From the cell containing the given text, extract its center point as [X, Y] coordinate. 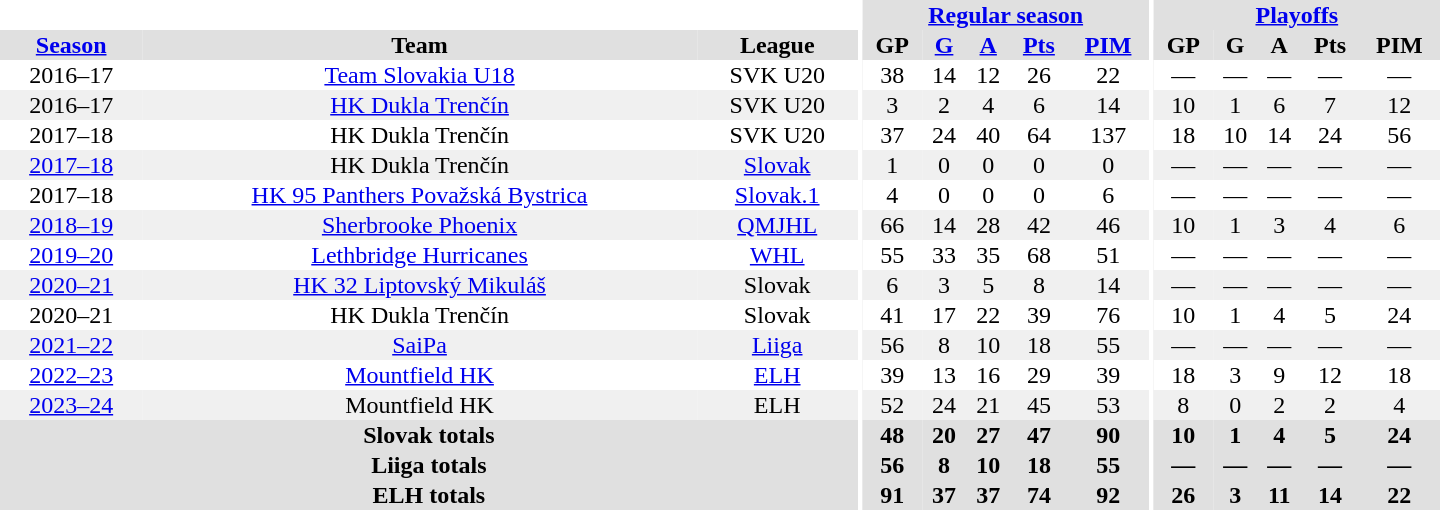
Regular season [1006, 15]
13 [944, 375]
90 [1108, 435]
20 [944, 435]
74 [1038, 495]
9 [1279, 375]
64 [1038, 135]
66 [892, 225]
48 [892, 435]
Team [419, 45]
38 [892, 75]
2019–20 [71, 255]
2022–23 [71, 375]
33 [944, 255]
27 [988, 435]
WHL [778, 255]
HK 32 Liptovský Mikuláš [419, 285]
Liiga [778, 345]
Slovak totals [429, 435]
17 [944, 315]
28 [988, 225]
Team Slovakia U18 [419, 75]
Slovak.1 [778, 195]
137 [1108, 135]
47 [1038, 435]
51 [1108, 255]
29 [1038, 375]
42 [1038, 225]
Lethbridge Hurricanes [419, 255]
HK 95 Panthers Považská Bystrica [419, 195]
7 [1330, 105]
45 [1038, 405]
16 [988, 375]
2018–19 [71, 225]
Sherbrooke Phoenix [419, 225]
68 [1038, 255]
41 [892, 315]
91 [892, 495]
40 [988, 135]
2021–22 [71, 345]
League [778, 45]
Season [71, 45]
Playoffs [1297, 15]
11 [1279, 495]
21 [988, 405]
46 [1108, 225]
QMJHL [778, 225]
52 [892, 405]
2023–24 [71, 405]
SaiPa [419, 345]
53 [1108, 405]
Liiga totals [429, 465]
92 [1108, 495]
35 [988, 255]
76 [1108, 315]
ELH totals [429, 495]
